Return (X, Y) of the center of cell containing provided text 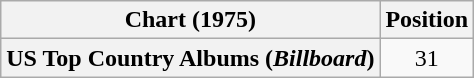
31 (427, 58)
Position (427, 20)
US Top Country Albums (Billboard) (190, 58)
Chart (1975) (190, 20)
